Locate the cell with the specified text and output its (x, y) center coordinate. 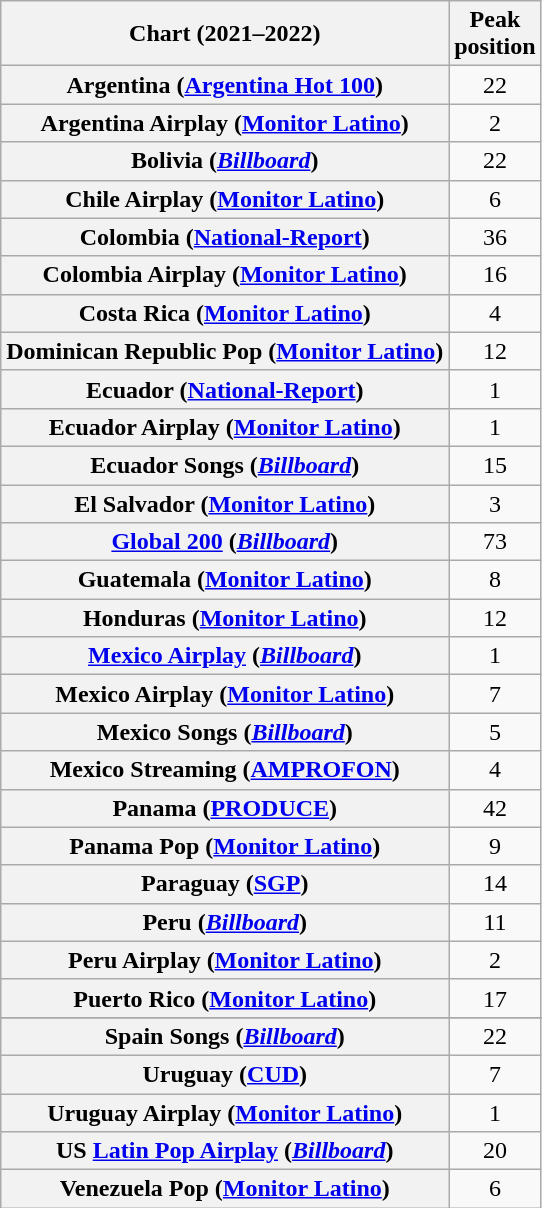
Panama Pop (Monitor Latino) (225, 846)
Puerto Rico (Monitor Latino) (225, 998)
11 (495, 922)
Panama (PRODUCE) (225, 808)
Argentina Airplay (Monitor Latino) (225, 123)
20 (495, 1151)
Argentina (Argentina Hot 100) (225, 85)
Uruguay Airplay (Monitor Latino) (225, 1113)
Colombia (National-Report) (225, 237)
Global 200 (Billboard) (225, 542)
Bolivia (Billboard) (225, 161)
36 (495, 237)
Peru (Billboard) (225, 922)
El Salvador (Monitor Latino) (225, 503)
Paraguay (SGP) (225, 884)
Costa Rica (Monitor Latino) (225, 313)
16 (495, 275)
Dominican Republic Pop (Monitor Latino) (225, 351)
Guatemala (Monitor Latino) (225, 580)
Peru Airplay (Monitor Latino) (225, 960)
Ecuador Airplay (Monitor Latino) (225, 427)
Chile Airplay (Monitor Latino) (225, 199)
Mexico Airplay (Monitor Latino) (225, 694)
Uruguay (CUD) (225, 1074)
3 (495, 503)
Colombia Airplay (Monitor Latino) (225, 275)
Mexico Streaming (AMPROFON) (225, 770)
Peakposition (495, 34)
Ecuador Songs (Billboard) (225, 465)
Venezuela Pop (Monitor Latino) (225, 1189)
73 (495, 542)
Chart (2021–2022) (225, 34)
US Latin Pop Airplay (Billboard) (225, 1151)
5 (495, 732)
Mexico Airplay (Billboard) (225, 656)
Spain Songs (Billboard) (225, 1036)
15 (495, 465)
Ecuador (National-Report) (225, 389)
Mexico Songs (Billboard) (225, 732)
8 (495, 580)
Honduras (Monitor Latino) (225, 618)
9 (495, 846)
42 (495, 808)
14 (495, 884)
17 (495, 998)
